Determine the (x, y) coordinate at the center of the cell enclosing the given text.  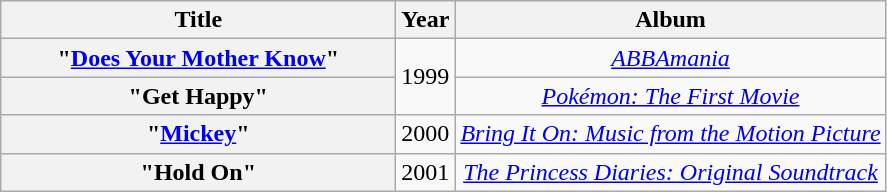
Year (426, 20)
1999 (426, 77)
"Get Happy" (198, 96)
"Does Your Mother Know" (198, 58)
Title (198, 20)
The Princess Diaries: Original Soundtrack (670, 172)
2000 (426, 134)
Album (670, 20)
Pokémon: The First Movie (670, 96)
"Hold On" (198, 172)
"Mickey" (198, 134)
ABBAmania (670, 58)
2001 (426, 172)
Bring It On: Music from the Motion Picture (670, 134)
